Output the [X, Y] coordinate of the center of the cell containing the given text.  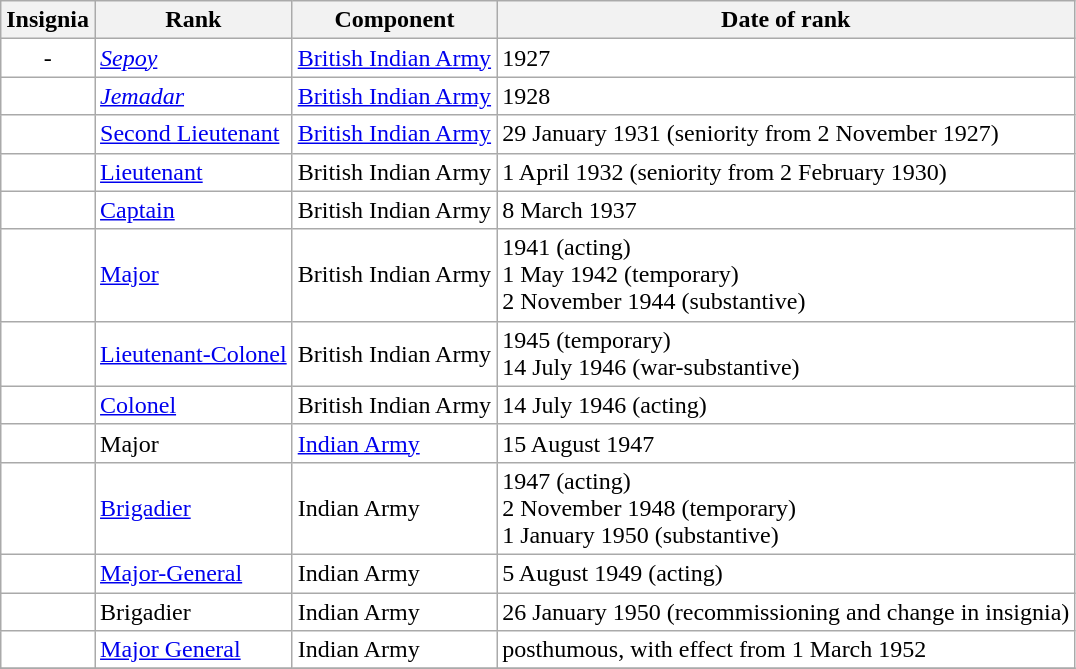
Lieutenant [194, 172]
1928 [786, 96]
1941 (acting)1 May 1942 (temporary) 2 November 1944 (substantive) [786, 275]
Jemadar [194, 96]
26 January 1950 (recommissioning and change in insignia) [786, 611]
Rank [194, 20]
14 July 1946 (acting) [786, 405]
- [48, 58]
1 April 1932 (seniority from 2 February 1930) [786, 172]
5 August 1949 (acting) [786, 573]
Lieutenant-Colonel [194, 354]
Second Lieutenant [194, 134]
29 January 1931 (seniority from 2 November 1927) [786, 134]
Insignia [48, 20]
Captain [194, 210]
1945 (temporary)14 July 1946 (war-substantive) [786, 354]
Sepoy [194, 58]
1947 (acting)2 November 1948 (temporary)1 January 1950 (substantive) [786, 508]
8 March 1937 [786, 210]
Date of rank [786, 20]
Major-General [194, 573]
Colonel [194, 405]
posthumous, with effect from 1 March 1952 [786, 650]
1927 [786, 58]
15 August 1947 [786, 443]
Major General [194, 650]
Component [394, 20]
